Return the [x, y] coordinate for the center point of the cell that contains the specified text.  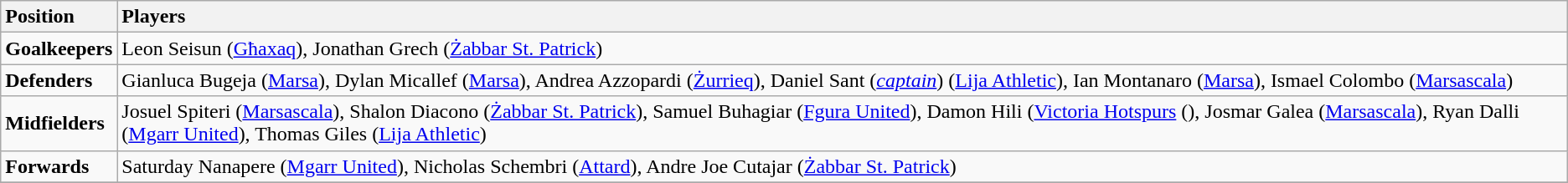
Saturday Nanapere (Mgarr United), Nicholas Schembri (Attard), Andre Joe Cutajar (Żabbar St. Patrick) [843, 166]
Defenders [59, 80]
Leon Seisun (Għaxaq), Jonathan Grech (Żabbar St. Patrick) [843, 48]
Forwards [59, 166]
Position [59, 17]
Midfielders [59, 124]
Goalkeepers [59, 48]
Players [843, 17]
